Locate the cell with the specified text and output its (X, Y) center coordinate. 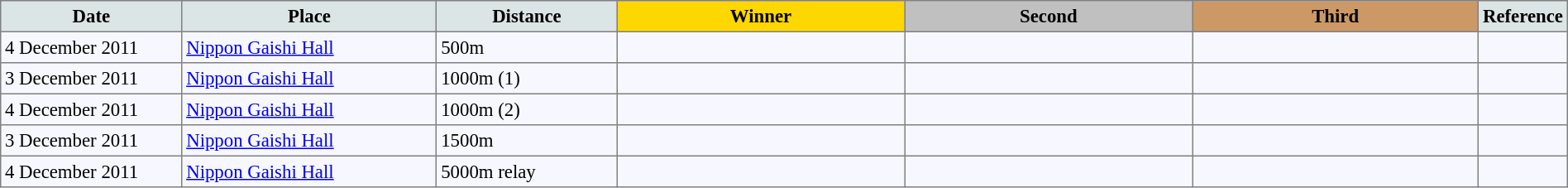
Distance (527, 17)
1500m (527, 141)
Date (91, 17)
1000m (1) (527, 79)
Reference (1523, 17)
1000m (2) (527, 109)
Third (1336, 17)
500m (527, 47)
Second (1049, 17)
5000m relay (527, 171)
Place (309, 17)
Winner (761, 17)
